Search for the cell housing the specified text and yield its (x, y) center coordinate. 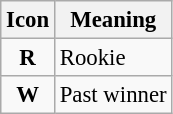
W (28, 95)
Rookie (113, 58)
Icon (28, 20)
Meaning (113, 20)
R (28, 58)
Past winner (113, 95)
